Pinpoint the cell where the given text exists, returning its (x, y) midpoint coordinate. 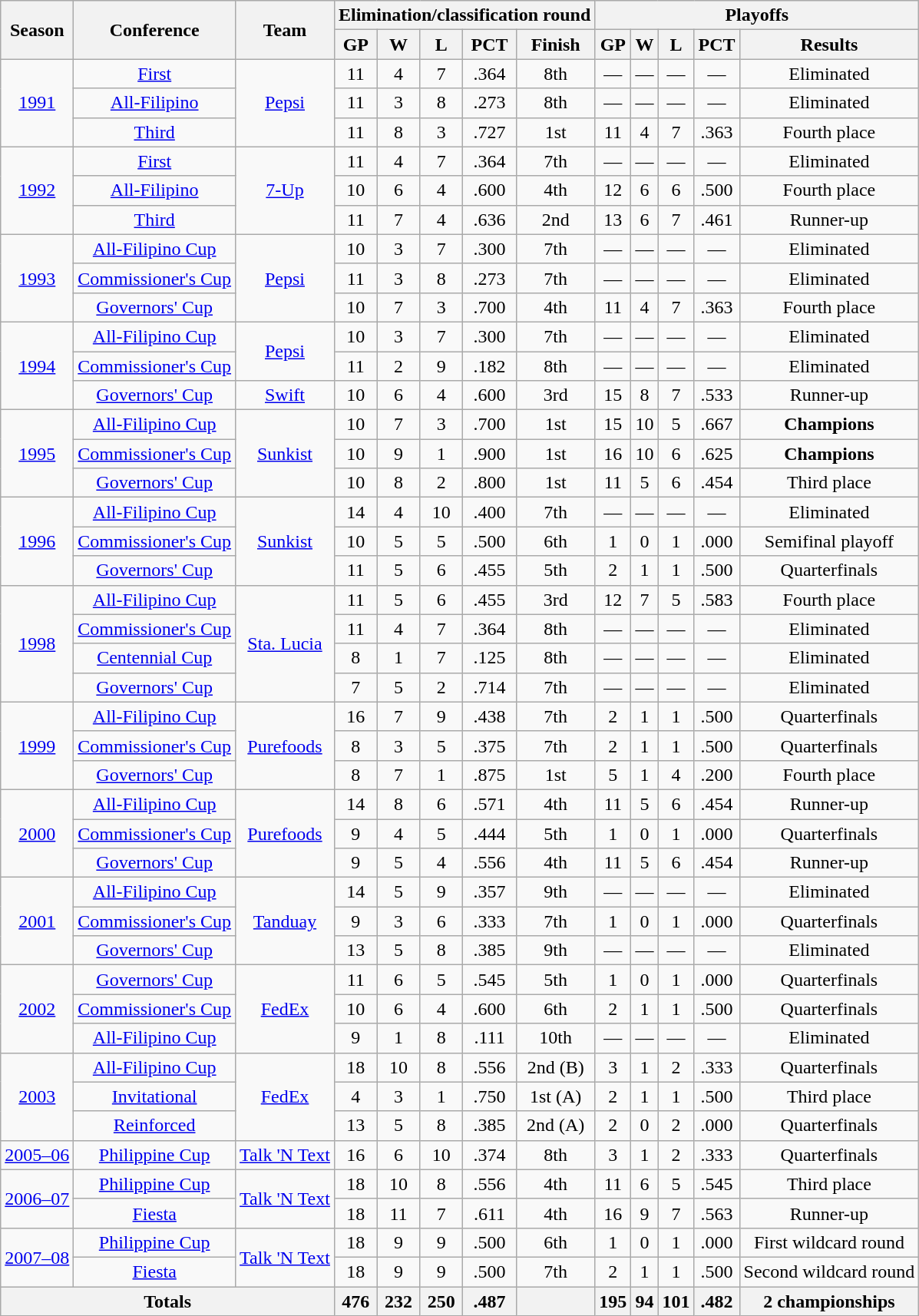
Team (286, 30)
Second wildcard round (829, 1271)
2006–07 (37, 1199)
Sta. Lucia (286, 643)
.482 (717, 1301)
.625 (717, 454)
Centennial Cup (155, 658)
2003 (37, 1096)
First wildcard round (829, 1242)
Swift (286, 395)
2 championships (829, 1301)
1998 (37, 643)
Finish (556, 45)
Tanduay (286, 921)
.563 (717, 1213)
2000 (37, 833)
101 (676, 1301)
476 (355, 1301)
.375 (490, 746)
1st (A) (556, 1096)
2005–06 (37, 1155)
Season (37, 30)
.727 (490, 132)
.571 (490, 804)
.583 (717, 600)
.611 (490, 1213)
Invitational (155, 1096)
.800 (490, 483)
1992 (37, 190)
.461 (717, 220)
.444 (490, 833)
.400 (490, 512)
250 (441, 1301)
.636 (490, 220)
10th (556, 1038)
Playoffs (757, 15)
.487 (490, 1301)
195 (613, 1301)
2nd (B) (556, 1067)
2nd (556, 220)
.182 (490, 366)
.900 (490, 454)
1996 (37, 541)
.875 (490, 775)
.667 (717, 425)
.111 (490, 1038)
232 (398, 1301)
1999 (37, 746)
Elimination/classification round (464, 15)
1995 (37, 454)
1994 (37, 365)
Conference (155, 30)
.533 (717, 395)
Totals (167, 1301)
.374 (490, 1155)
.438 (490, 716)
.125 (490, 658)
Results (829, 45)
.357 (490, 892)
.750 (490, 1096)
7-Up (286, 190)
2007–08 (37, 1257)
.714 (490, 687)
1991 (37, 103)
2002 (37, 1009)
2001 (37, 921)
Semifinal playoff (829, 541)
2nd (A) (556, 1126)
94 (645, 1301)
1993 (37, 278)
.200 (717, 775)
Reinforced (155, 1126)
